Locate the cell with the specified text and output its [x, y] center coordinate. 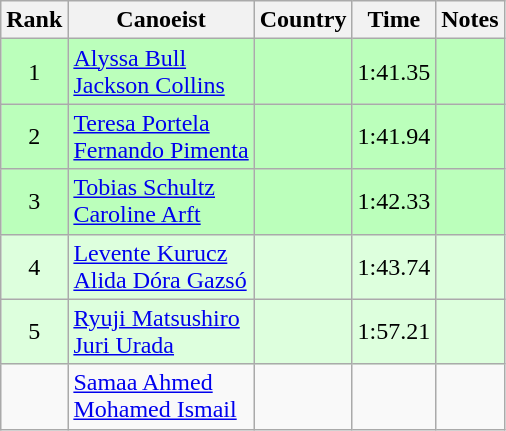
Canoeist [161, 20]
Ryuji MatsushiroJuri Urada [161, 332]
Tobias SchultzCaroline Arft [161, 202]
Rank [34, 20]
Samaa AhmedMohamed Ismail [161, 396]
Alyssa BullJackson Collins [161, 72]
Notes [470, 20]
3 [34, 202]
1:57.21 [394, 332]
1:42.33 [394, 202]
1:43.74 [394, 266]
2 [34, 136]
Time [394, 20]
1:41.35 [394, 72]
5 [34, 332]
Teresa PortelaFernando Pimenta [161, 136]
1 [34, 72]
Country [303, 20]
Levente KuruczAlida Dóra Gazsó [161, 266]
1:41.94 [394, 136]
4 [34, 266]
